Output the [x, y] coordinate of the center of the cell containing the given text.  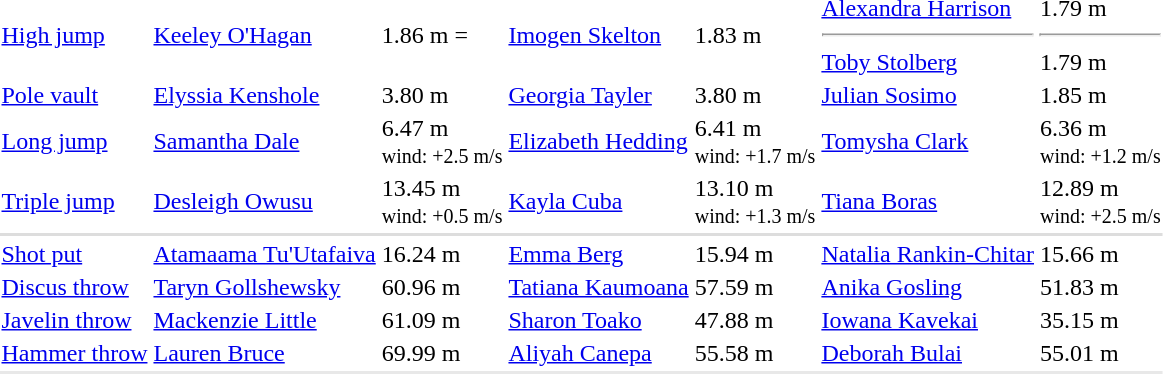
16.24 m [442, 254]
51.83 m [1100, 287]
Pole vault [74, 95]
13.45 m wind: +0.5 m/s [442, 202]
Lauren Bruce [264, 353]
60.96 m [442, 287]
12.89 m wind: +2.5 m/s [1100, 202]
Julian Sosimo [928, 95]
Emma Berg [598, 254]
6.36 m wind: +1.2 m/s [1100, 142]
61.09 m [442, 320]
1.85 m [1100, 95]
55.58 m [755, 353]
6.47 m wind: +2.5 m/s [442, 142]
Natalia Rankin-Chitar [928, 254]
Shot put [74, 254]
55.01 m [1100, 353]
Samantha Dale [264, 142]
Desleigh Owusu [264, 202]
Tiana Boras [928, 202]
Deborah Bulai [928, 353]
Sharon Toako [598, 320]
35.15 m [1100, 320]
Javelin throw [74, 320]
Hammer throw [74, 353]
Aliyah Canepa [598, 353]
47.88 m [755, 320]
Atamaama Tu'Utafaiva [264, 254]
Discus throw [74, 287]
Tomysha Clark [928, 142]
15.66 m [1100, 254]
6.41 m wind: +1.7 m/s [755, 142]
Mackenzie Little [264, 320]
Elyssia Kenshole [264, 95]
Georgia Tayler [598, 95]
57.59 m [755, 287]
Anika Gosling [928, 287]
15.94 m [755, 254]
Kayla Cuba [598, 202]
Triple jump [74, 202]
Iowana Kavekai [928, 320]
Elizabeth Hedding [598, 142]
Long jump [74, 142]
Taryn Gollshewsky [264, 287]
Tatiana Kaumoana [598, 287]
69.99 m [442, 353]
13.10 m wind: +1.3 m/s [755, 202]
